Return (X, Y) of the center of cell containing provided text 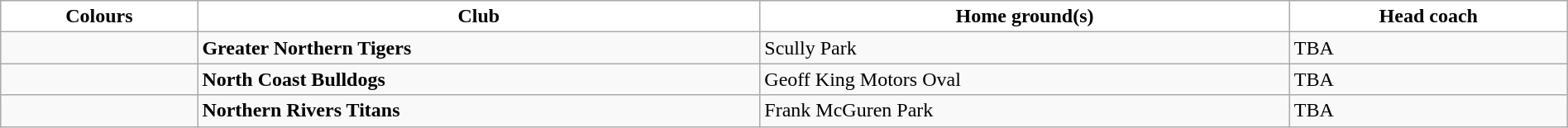
Geoff King Motors Oval (1025, 79)
Frank McGuren Park (1025, 111)
Colours (99, 17)
Northern Rivers Titans (479, 111)
Head coach (1428, 17)
Greater Northern Tigers (479, 48)
Home ground(s) (1025, 17)
North Coast Bulldogs (479, 79)
Scully Park (1025, 48)
Club (479, 17)
